Identify which cell holds the provided text, then report its (x, y) central coordinate. 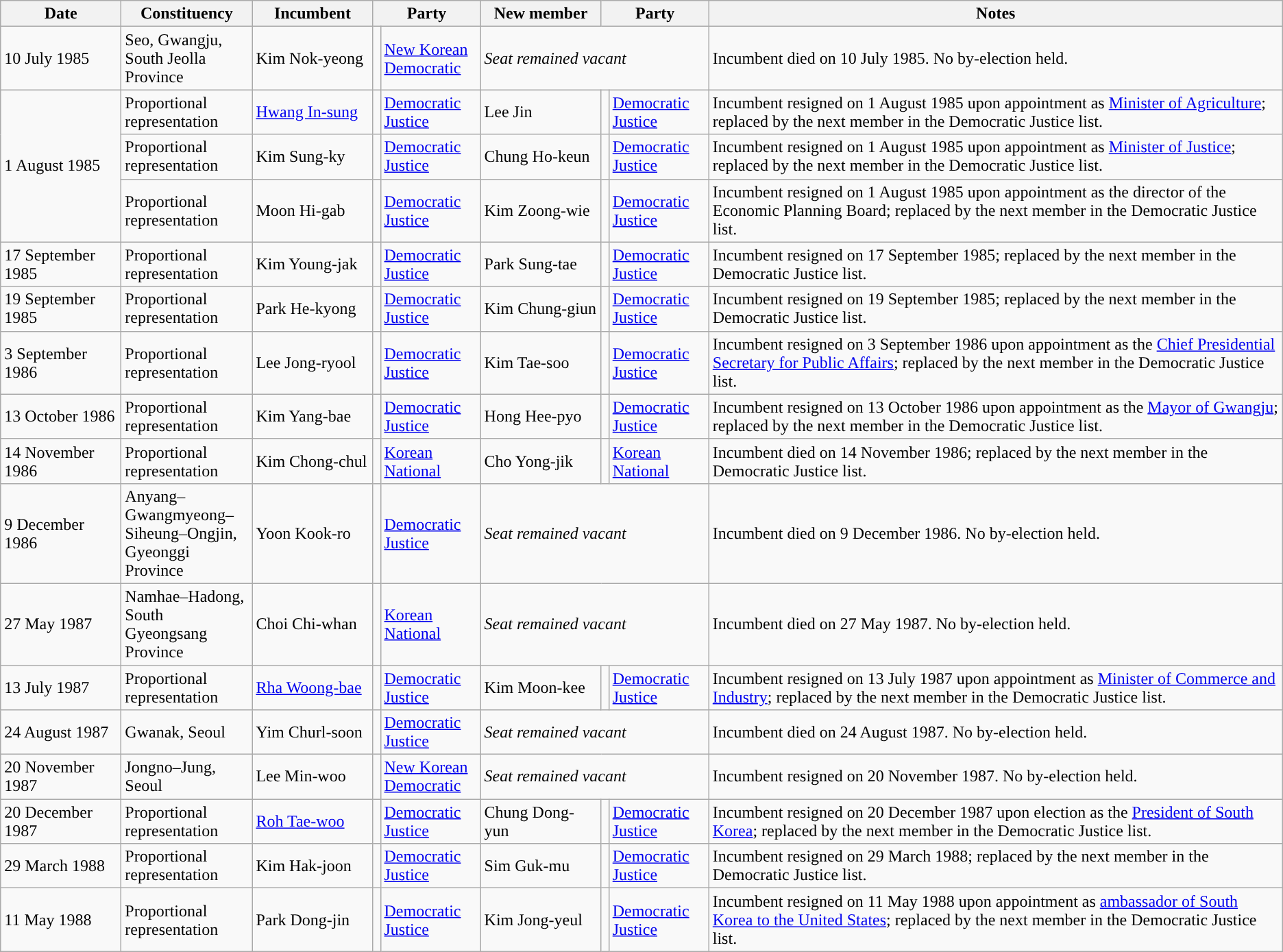
Choi Chi-whan (313, 624)
Yim Churl-soon (313, 732)
Gwanak, Seoul (186, 732)
Chung Dong-yun (541, 821)
Kim Sung-ky (313, 156)
Chung Ho-keun (541, 156)
Kim Yang-bae (313, 417)
14 November 1986 (61, 461)
Incumbent (313, 14)
1 August 1985 (61, 166)
Date (61, 14)
Incumbent resigned on 20 December 1987 upon election as the President of South Korea; replaced by the next member in the Democratic Justice list. (995, 821)
Constituency (186, 14)
Park He-kyong (313, 308)
Incumbent died on 14 November 1986; replaced by the next member in the Democratic Justice list. (995, 461)
Park Dong-jin (313, 920)
Lee Min-woo (313, 777)
Sim Guk-mu (541, 866)
Kim Hak-joon (313, 866)
Anyang–Gwangmyeong–Siheung–Ongjin, Gyeonggi Province (186, 533)
Incumbent resigned on 1 August 1985 upon appointment as Minister of Agriculture; replaced by the next member in the Democratic Justice list. (995, 112)
Moon Hi-gab (313, 210)
Kim Young-jak (313, 265)
Kim Zoong-wie (541, 210)
9 December 1986 (61, 533)
Notes (995, 14)
Kim Tae-soo (541, 363)
Kim Nok-yeong (313, 58)
Incumbent resigned on 13 July 1987 upon appointment as Minister of Commerce and Industry; replaced by the next member in the Democratic Justice list. (995, 687)
Seo, Gwangju, South Jeolla Province (186, 58)
Incumbent resigned on 20 November 1987. No by-election held. (995, 777)
20 November 1987 (61, 777)
Cho Yong-jik (541, 461)
Namhae–Hadong, South Gyeongsang Province (186, 624)
Kim Chung-giun (541, 308)
24 August 1987 (61, 732)
Rha Woong-bae (313, 687)
13 October 1986 (61, 417)
10 July 1985 (61, 58)
17 September 1985 (61, 265)
Roh Tae-woo (313, 821)
Incumbent died on 27 May 1987. No by-election held. (995, 624)
3 September 1986 (61, 363)
Lee Jong-ryool (313, 363)
Incumbent died on 10 July 1985. No by-election held. (995, 58)
Incumbent died on 9 December 1986. No by-election held. (995, 533)
Incumbent resigned on 1 August 1985 upon appointment as Minister of Justice; replaced by the next member in the Democratic Justice list. (995, 156)
New member (541, 14)
Incumbent resigned on 13 October 1986 upon appointment as the Mayor of Gwangju; replaced by the next member in the Democratic Justice list. (995, 417)
Incumbent resigned on 17 September 1985; replaced by the next member in the Democratic Justice list. (995, 265)
Kim Moon-kee (541, 687)
Incumbent resigned on 19 September 1985; replaced by the next member in the Democratic Justice list. (995, 308)
11 May 1988 (61, 920)
Jongno–Jung, Seoul (186, 777)
Hwang In-sung (313, 112)
Kim Chong-chul (313, 461)
Hong Hee-pyo (541, 417)
Lee Jin (541, 112)
29 March 1988 (61, 866)
Incumbent resigned on 29 March 1988; replaced by the next member in the Democratic Justice list. (995, 866)
Yoon Kook-ro (313, 533)
19 September 1985 (61, 308)
20 December 1987 (61, 821)
13 July 1987 (61, 687)
Kim Jong-yeul (541, 920)
Incumbent died on 24 August 1987. No by-election held. (995, 732)
27 May 1987 (61, 624)
Park Sung-tae (541, 265)
